For the text-containing cell, return its midpoint in (X, Y) coordinate format. 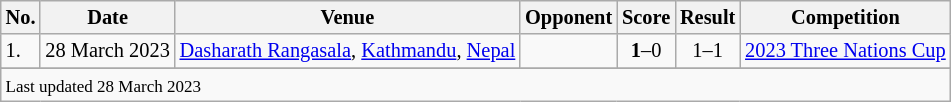
Date (107, 17)
Last updated 28 March 2023 (476, 85)
Venue (348, 17)
1. (21, 51)
Score (646, 17)
Dasharath Rangasala, Kathmandu, Nepal (348, 51)
1–1 (708, 51)
28 March 2023 (107, 51)
Result (708, 17)
Opponent (568, 17)
2023 Three Nations Cup (845, 51)
Competition (845, 17)
No. (21, 17)
1–0 (646, 51)
